Provide the (x, y) coordinate of the cell's center where the given text is located.  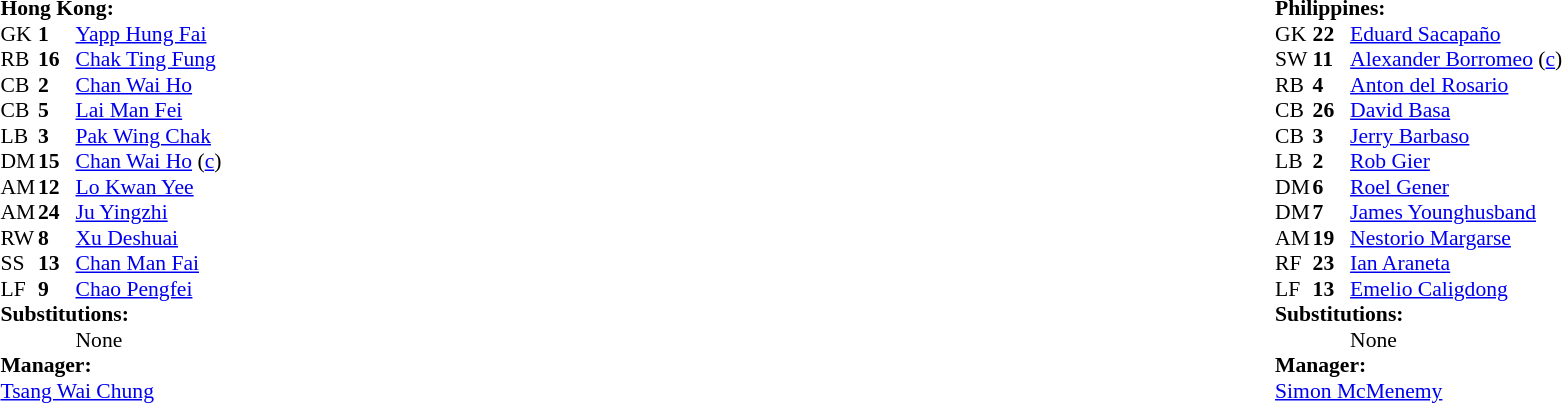
SW (1294, 59)
22 (1332, 34)
RF (1294, 263)
24 (57, 213)
26 (1332, 111)
8 (57, 238)
Nestorio Margarse (1456, 238)
1 (57, 34)
Chak Ting Fung (149, 59)
James Younghusband (1456, 213)
16 (57, 59)
Ju Yingzhi (149, 213)
4 (1332, 85)
Eduard Sacapaño (1456, 34)
Yapp Hung Fai (149, 34)
Chan Wai Ho (c) (149, 161)
11 (1332, 59)
Xu Deshuai (149, 238)
Alexander Borromeo (c) (1456, 59)
23 (1332, 263)
7 (1332, 213)
Roel Gener (1456, 187)
Pak Wing Chak (149, 136)
Rob Gier (1456, 161)
RW (19, 238)
Chao Pengfei (149, 289)
Anton del Rosario (1456, 85)
5 (57, 111)
SS (19, 263)
Emelio Caligdong (1456, 289)
David Basa (1456, 111)
Chan Wai Ho (149, 85)
Chan Man Fai (149, 263)
Ian Araneta (1456, 263)
Lai Man Fei (149, 111)
12 (57, 187)
9 (57, 289)
Jerry Barbaso (1456, 136)
6 (1332, 187)
Lo Kwan Yee (149, 187)
19 (1332, 238)
15 (57, 161)
